From the cell containing the given text, extract its center point as (x, y) coordinate. 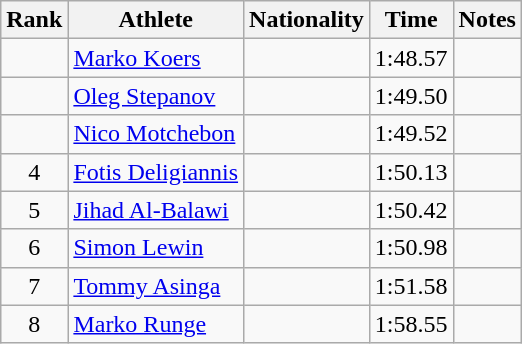
Notes (487, 20)
1:51.58 (411, 286)
1:49.50 (411, 96)
6 (34, 248)
Athlete (156, 20)
Fotis Deligiannis (156, 172)
Time (411, 20)
1:58.55 (411, 324)
1:48.57 (411, 58)
1:49.52 (411, 134)
1:50.13 (411, 172)
Marko Runge (156, 324)
Nico Motchebon (156, 134)
Marko Koers (156, 58)
Simon Lewin (156, 248)
Tommy Asinga (156, 286)
4 (34, 172)
Oleg Stepanov (156, 96)
7 (34, 286)
Nationality (307, 20)
Jihad Al-Balawi (156, 210)
1:50.42 (411, 210)
Rank (34, 20)
8 (34, 324)
5 (34, 210)
1:50.98 (411, 248)
